Capture the cell that displays the provided text and extract its (x, y) central coordinate. 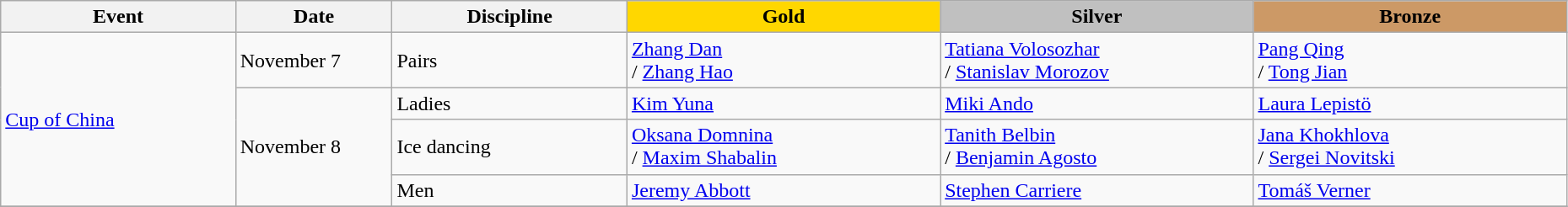
Zhang Dan / Zhang Hao (783, 61)
November 7 (314, 61)
Tomáš Verner (1410, 190)
Date (314, 17)
Tanith Belbin / Benjamin Agosto (1097, 146)
Gold (783, 17)
Kim Yuna (783, 103)
Oksana Domnina / Maxim Shabalin (783, 146)
Pang Qing / Tong Jian (1410, 61)
Laura Lepistö (1410, 103)
Jeremy Abbott (783, 190)
Ice dancing (509, 146)
Ladies (509, 103)
Event (118, 17)
Tatiana Volosozhar / Stanislav Morozov (1097, 61)
Discipline (509, 17)
Bronze (1410, 17)
Pairs (509, 61)
Jana Khokhlova / Sergei Novitski (1410, 146)
Miki Ando (1097, 103)
Stephen Carriere (1097, 190)
Silver (1097, 17)
Men (509, 190)
November 8 (314, 146)
Cup of China (118, 119)
